Output the [x, y] coordinate of the center of the cell containing the given text.  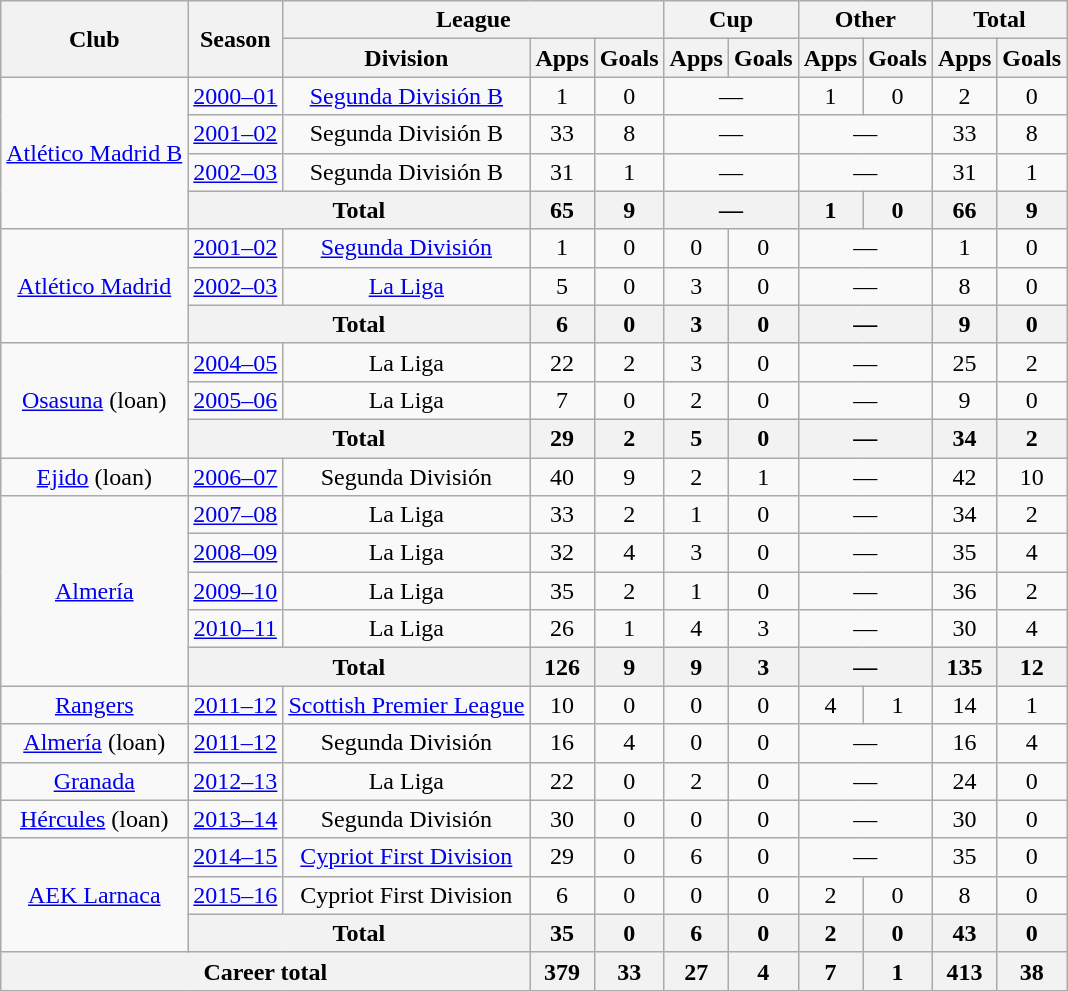
25 [964, 362]
Season [236, 39]
2004–05 [236, 362]
Club [94, 39]
Rangers [94, 705]
Career total [266, 971]
Almería [94, 591]
135 [964, 667]
26 [562, 629]
2015–16 [236, 895]
Osasuna (loan) [94, 400]
2008–09 [236, 553]
66 [964, 210]
379 [562, 971]
32 [562, 553]
2000–01 [236, 96]
Almería (loan) [94, 743]
2005–06 [236, 400]
Atlético Madrid B [94, 153]
2009–10 [236, 591]
42 [964, 477]
Hércules (loan) [94, 819]
2014–15 [236, 857]
2006–07 [236, 477]
126 [562, 667]
43 [964, 933]
AEK Larnaca [94, 895]
24 [964, 781]
2010–11 [236, 629]
Atlético Madrid [94, 286]
Cup [731, 20]
40 [562, 477]
12 [1032, 667]
Scottish Premier League [406, 705]
413 [964, 971]
2013–14 [236, 819]
League [474, 20]
38 [1032, 971]
27 [696, 971]
Ejido (loan) [94, 477]
Other [865, 20]
2007–08 [236, 515]
65 [562, 210]
2012–13 [236, 781]
14 [964, 705]
36 [964, 591]
Division [406, 58]
Granada [94, 781]
